Search for the cell housing the specified text and yield its [x, y] center coordinate. 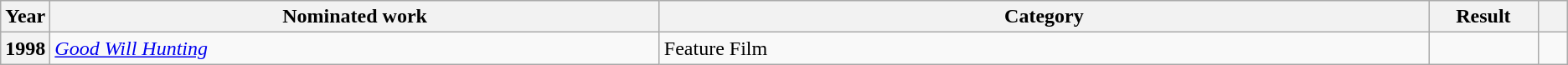
Category [1044, 17]
1998 [25, 48]
Result [1484, 17]
Good Will Hunting [355, 48]
Nominated work [355, 17]
Feature Film [1044, 48]
Year [25, 17]
